Pinpoint the cell where the given text exists, returning its (x, y) midpoint coordinate. 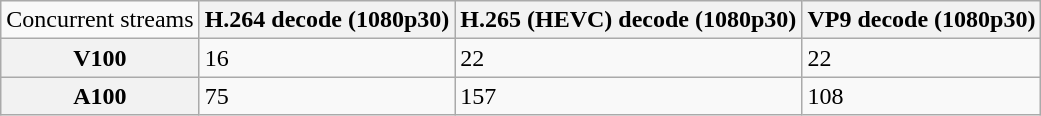
108 (922, 96)
Concurrent streams (100, 20)
H.264 decode (1080p30) (327, 20)
V100 (100, 58)
H.265 (HEVC) decode (1080p30) (628, 20)
157 (628, 96)
16 (327, 58)
75 (327, 96)
A100 (100, 96)
VP9 decode (1080p30) (922, 20)
